Locate the cell with the specified text and output its (x, y) center coordinate. 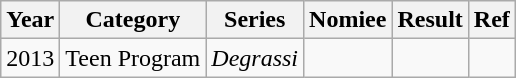
Teen Program (133, 58)
Category (133, 20)
Series (255, 20)
Degrassi (255, 58)
Nomiee (348, 20)
Ref (492, 20)
Year (30, 20)
Result (430, 20)
2013 (30, 58)
